From the cell containing the given text, extract its center point as [x, y] coordinate. 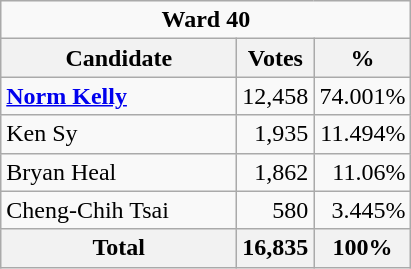
Norm Kelly [119, 96]
Bryan Heal [119, 172]
100% [362, 248]
Ward 40 [206, 20]
% [362, 58]
3.445% [362, 210]
Total [119, 248]
11.06% [362, 172]
12,458 [276, 96]
Candidate [119, 58]
Votes [276, 58]
1,935 [276, 134]
74.001% [362, 96]
16,835 [276, 248]
580 [276, 210]
11.494% [362, 134]
Ken Sy [119, 134]
1,862 [276, 172]
Cheng-Chih Tsai [119, 210]
